From the cell containing the given text, extract its center point as [X, Y] coordinate. 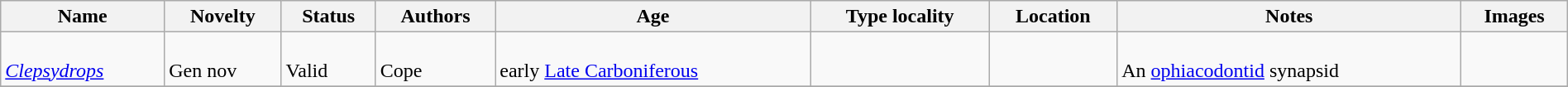
Status [328, 17]
An ophiacodontid synapsid [1289, 60]
Novelty [223, 17]
Name [83, 17]
Valid [328, 60]
Type locality [900, 17]
Age [653, 17]
Location [1054, 17]
Clepsydrops [83, 60]
Authors [435, 17]
early Late Carboniferous [653, 60]
Gen nov [223, 60]
Cope [435, 60]
Images [1514, 17]
Notes [1289, 17]
